Output the (X, Y) coordinate of the center of the cell containing the given text.  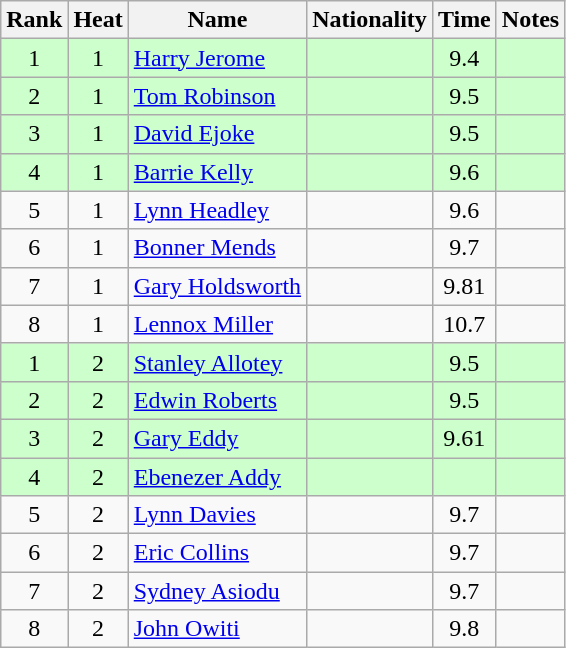
Name (217, 20)
Ebenezer Addy (217, 477)
10.7 (464, 324)
9.81 (464, 286)
Notes (530, 20)
9.61 (464, 438)
Harry Jerome (217, 58)
Rank (34, 20)
Gary Eddy (217, 438)
Lynn Headley (217, 210)
Time (464, 20)
Nationality (370, 20)
David Ejoke (217, 134)
Lennox Miller (217, 324)
Bonner Mends (217, 248)
Lynn Davies (217, 515)
Sydney Asiodu (217, 591)
Gary Holdsworth (217, 286)
Tom Robinson (217, 96)
9.4 (464, 58)
Stanley Allotey (217, 362)
Edwin Roberts (217, 400)
Heat (98, 20)
Barrie Kelly (217, 172)
Eric Collins (217, 553)
John Owiti (217, 629)
9.8 (464, 629)
